Identify which cell holds the provided text, then report its (X, Y) central coordinate. 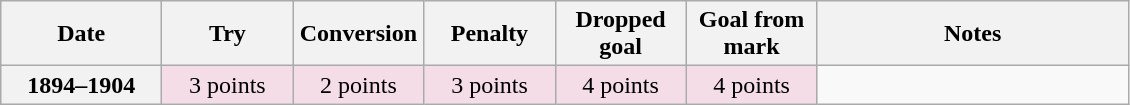
Penalty (490, 34)
Notes (972, 34)
Dropped goal (620, 34)
Conversion (358, 34)
Goal from mark (752, 34)
2 points (358, 85)
Date (82, 34)
1894–1904 (82, 85)
Try (228, 34)
